Determine the (X, Y) coordinate at the center of the cell enclosing the given text.  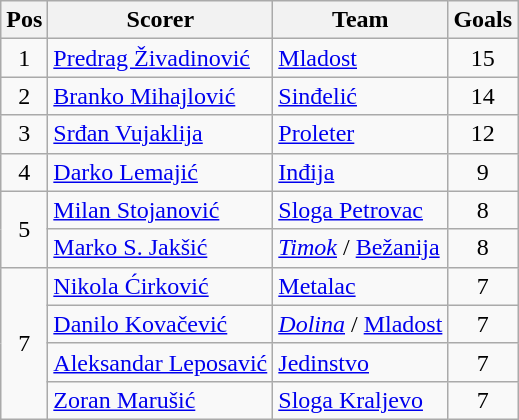
Pos (24, 20)
Goals (483, 20)
Nikola Ćirković (160, 286)
Metalac (360, 286)
Scorer (160, 20)
Aleksandar Leposavić (160, 362)
4 (24, 172)
Predrag Živadinović (160, 58)
Team (360, 20)
5 (24, 229)
Sloga Kraljevo (360, 400)
1 (24, 58)
Inđija (360, 172)
Branko Mihajlović (160, 96)
Zoran Marušić (160, 400)
15 (483, 58)
Dolina / Mladost (360, 324)
Srđan Vujaklija (160, 134)
Marko S. Jakšić (160, 248)
12 (483, 134)
Darko Lemajić (160, 172)
Danilo Kovačević (160, 324)
Mladost (360, 58)
Sinđelić (360, 96)
Sloga Petrovac (360, 210)
3 (24, 134)
14 (483, 96)
Milan Stojanović (160, 210)
Jedinstvo (360, 362)
Timok / Bežanija (360, 248)
Proleter (360, 134)
9 (483, 172)
2 (24, 96)
